Extract the [X, Y] coordinate from the center of the cell holding the provided text.  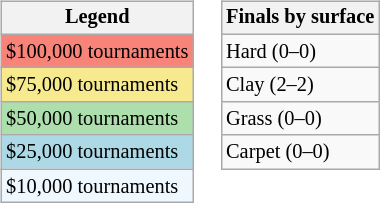
$100,000 tournaments [97, 51]
Legend [97, 18]
$25,000 tournaments [97, 152]
Finals by surface [300, 18]
Clay (2–2) [300, 85]
Grass (0–0) [300, 119]
$10,000 tournaments [97, 186]
Carpet (0–0) [300, 152]
Hard (0–0) [300, 51]
$50,000 tournaments [97, 119]
$75,000 tournaments [97, 85]
